Pinpoint the cell where the given text exists, returning its [x, y] midpoint coordinate. 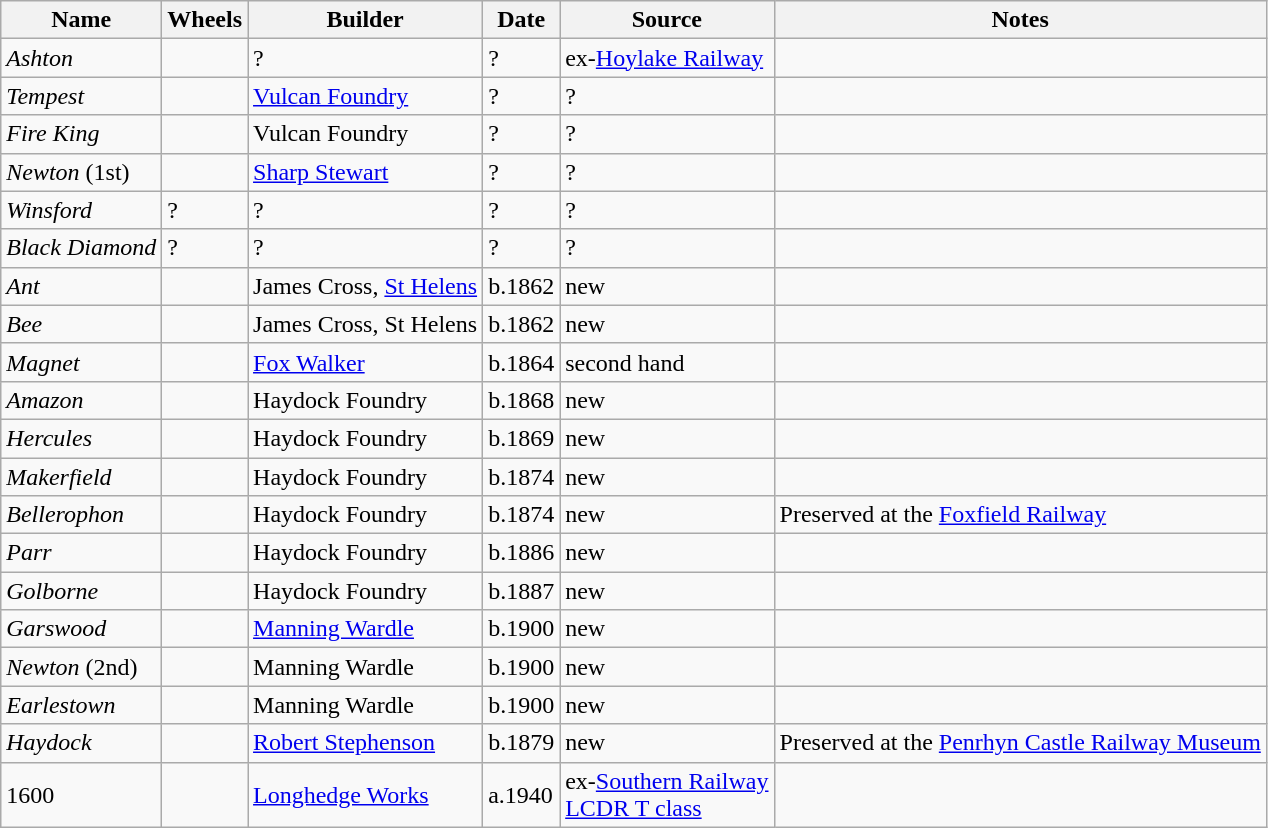
Haydock [82, 743]
Date [522, 20]
Makerfield [82, 477]
Robert Stephenson [366, 743]
Fox Walker [366, 362]
Ant [82, 286]
Garswood [82, 629]
a.1940 [522, 794]
Newton (2nd) [82, 667]
Newton (1st) [82, 172]
Amazon [82, 400]
ex-Hoylake Railway [667, 58]
Ashton [82, 58]
Magnet [82, 362]
Notes [1020, 20]
second hand [667, 362]
b.1868 [522, 400]
Earlestown [82, 705]
Preserved at the Penrhyn Castle Railway Museum [1020, 743]
Longhedge Works [366, 794]
Tempest [82, 96]
Bee [82, 324]
Winsford [82, 210]
Name [82, 20]
b.1887 [522, 591]
Wheels [205, 20]
b.1886 [522, 553]
Black Diamond [82, 248]
Preserved at the Foxfield Railway [1020, 515]
Bellerophon [82, 515]
b.1879 [522, 743]
ex-Southern RailwayLCDR T class [667, 794]
Golborne [82, 591]
Fire King [82, 134]
b.1864 [522, 362]
Builder [366, 20]
Sharp Stewart [366, 172]
b.1869 [522, 438]
Parr [82, 553]
1600 [82, 794]
Source [667, 20]
Hercules [82, 438]
